Return [x, y] of the center of cell containing provided text 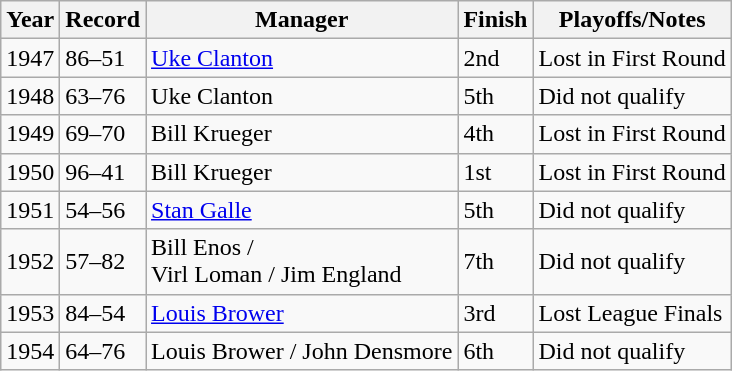
4th [496, 134]
57–82 [103, 262]
64–76 [103, 351]
1st [496, 172]
1949 [30, 134]
Year [30, 20]
Manager [302, 20]
1948 [30, 96]
1950 [30, 172]
96–41 [103, 172]
3rd [496, 313]
86–51 [103, 58]
1952 [30, 262]
1954 [30, 351]
1953 [30, 313]
Stan Galle [302, 210]
Finish [496, 20]
69–70 [103, 134]
1951 [30, 210]
2nd [496, 58]
Louis Brower [302, 313]
1947 [30, 58]
Playoffs/Notes [632, 20]
63–76 [103, 96]
84–54 [103, 313]
Louis Brower / John Densmore [302, 351]
54–56 [103, 210]
Record [103, 20]
Bill Enos / Virl Loman / Jim England [302, 262]
7th [496, 262]
6th [496, 351]
Lost League Finals [632, 313]
